Provide the [X, Y] coordinate of the cell's center where the given text is located.  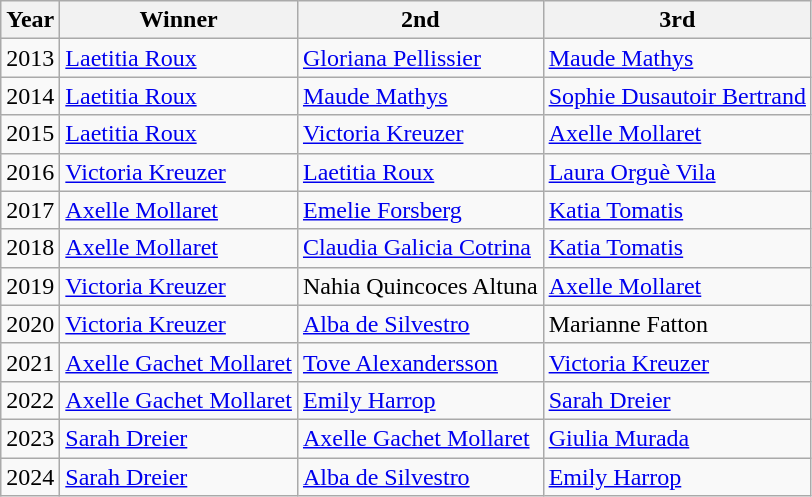
2024 [30, 477]
3rd [677, 20]
Tove Alexandersson [420, 362]
Gloriana Pellissier [420, 58]
2014 [30, 96]
2017 [30, 210]
2023 [30, 438]
Emelie Forsberg [420, 210]
2020 [30, 324]
2019 [30, 286]
Nahia Quincoces Altuna [420, 286]
Marianne Fatton [677, 324]
Laura Orguè Vila [677, 172]
2015 [30, 134]
Sophie Dusautoir Bertrand [677, 96]
2022 [30, 400]
Year [30, 20]
2013 [30, 58]
Winner [179, 20]
2nd [420, 20]
2018 [30, 248]
2016 [30, 172]
Giulia Murada [677, 438]
2021 [30, 362]
Claudia Galicia Cotrina [420, 248]
